Determine the (X, Y) coordinate at the center of the cell enclosing the given text.  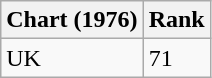
UK (72, 58)
Rank (176, 20)
Chart (1976) (72, 20)
71 (176, 58)
